Capture the cell that displays the provided text and extract its [X, Y] central coordinate. 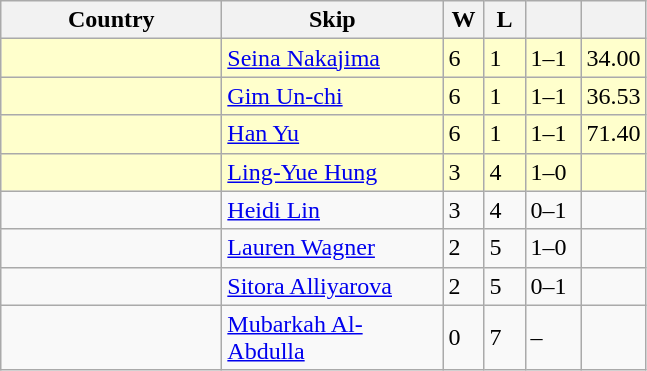
Lauren Wagner [332, 248]
Gim Un-chi [332, 96]
Han Yu [332, 134]
7 [504, 338]
Sitora Alliyarova [332, 286]
Seina Nakajima [332, 58]
W [464, 20]
0 [464, 338]
Mubarkah Al-Abdulla [332, 338]
Heidi Lin [332, 210]
L [504, 20]
Skip [332, 20]
34.00 [614, 58]
– [553, 338]
Country [112, 20]
36.53 [614, 96]
71.40 [614, 134]
Ling-Yue Hung [332, 172]
